Scan for the cell matching the given text and deliver its [x, y] coordinate at center. 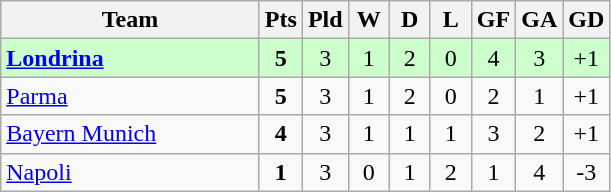
Team [130, 20]
Parma [130, 96]
GA [540, 20]
Bayern Munich [130, 134]
GF [493, 20]
Napoli [130, 172]
L [450, 20]
Pts [280, 20]
W [368, 20]
Londrina [130, 58]
GD [586, 20]
-3 [586, 172]
Pld [325, 20]
D [410, 20]
